For the text-containing cell, return its midpoint in (x, y) coordinate format. 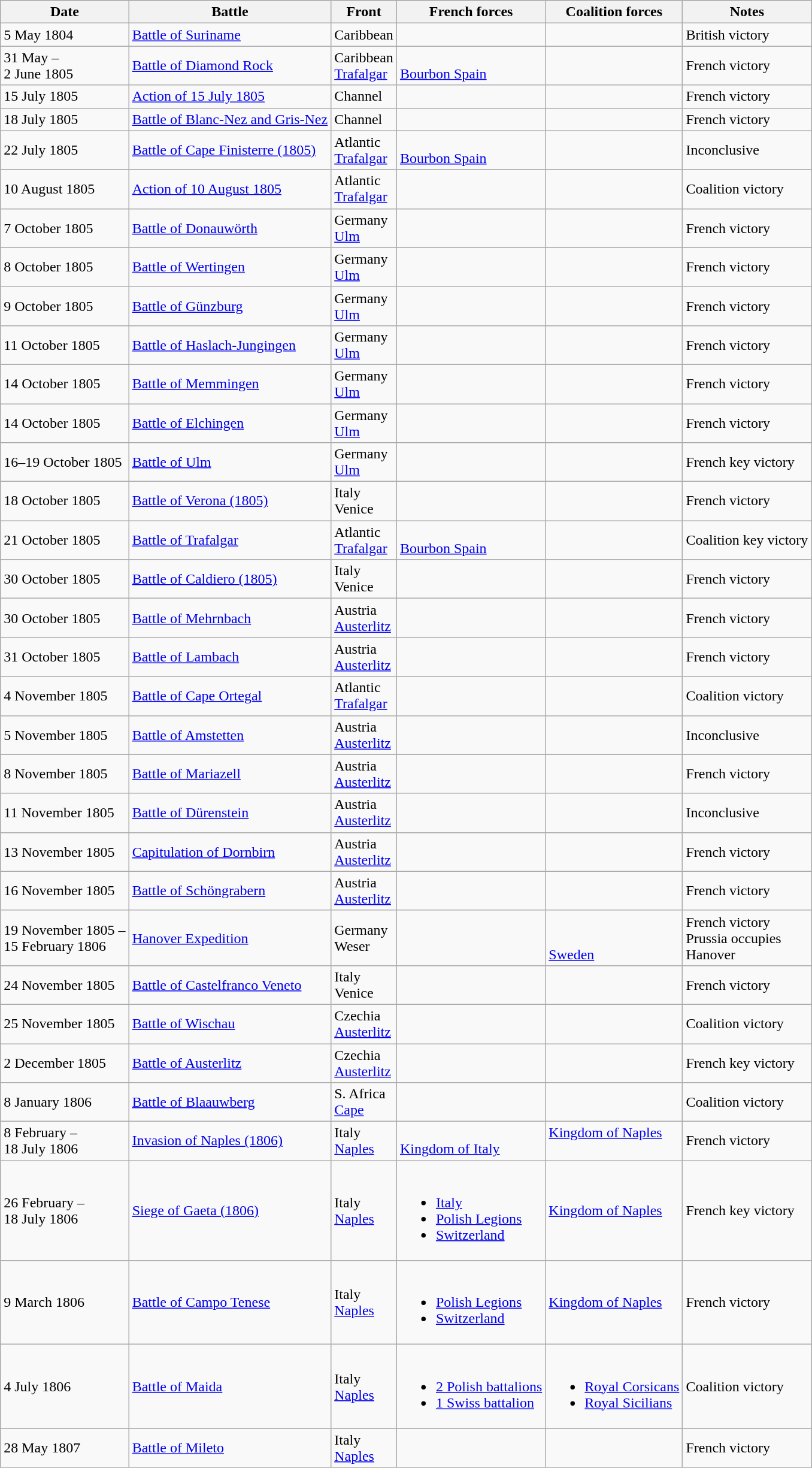
28 May 1807 (65, 1448)
Italy Polish Legions Switzerland (471, 1210)
Battle of Caldiero (1805) (230, 579)
Capitulation of Dornbirn (230, 852)
Polish Legions Switzerland (471, 1303)
Battle of Cape Ortegal (230, 696)
S. AfricaCape (364, 1102)
Battle of Mehrnbach (230, 618)
7 October 1805 (65, 228)
2 Polish battalions 1 Swiss battalion (471, 1387)
8 January 1806 (65, 1102)
9 March 1806 (65, 1303)
10 August 1805 (65, 189)
11 October 1805 (65, 345)
8 February –18 July 1806 (65, 1141)
16 November 1805 (65, 890)
Battle of Elchingen (230, 423)
Caribbean (364, 35)
5 November 1805 (65, 735)
15 July 1805 (65, 96)
18 October 1805 (65, 501)
Siege of Gaeta (1806) (230, 1210)
25 November 1805 (65, 1023)
8 October 1805 (65, 267)
Battle of Lambach (230, 657)
CaribbeanTrafalgar (364, 66)
8 November 1805 (65, 774)
Kingdom of Italy (471, 1141)
Action of 15 July 1805 (230, 96)
24 November 1805 (65, 985)
21 October 1805 (65, 540)
16–19 October 1805 (65, 463)
9 October 1805 (65, 306)
Battle of Maida (230, 1387)
French forces (471, 12)
Date (65, 12)
31 May –2 June 1805 (65, 66)
French victoryPrussia occupiesHanover (747, 938)
Battle of Amstetten (230, 735)
Battle of Diamond Rock (230, 66)
GermanyWeser (364, 938)
Battle of Trafalgar (230, 540)
Battle of Wischau (230, 1023)
Front (364, 12)
Battle of Verona (1805) (230, 501)
Battle of Günzburg (230, 306)
Battle of Campo Tenese (230, 1303)
31 October 1805 (65, 657)
Battle of Mariazell (230, 774)
26 February –18 July 1806 (65, 1210)
4 July 1806 (65, 1387)
Coalition key victory (747, 540)
Coalition forces (614, 12)
Battle of Mileto (230, 1448)
Battle of Austerlitz (230, 1063)
Battle of Ulm (230, 463)
Battle of Haslach-Jungingen (230, 345)
Battle of Memmingen (230, 383)
Action of 10 August 1805 (230, 189)
Battle (230, 12)
Battle of Cape Finisterre (1805) (230, 150)
Invasion of Naples (1806) (230, 1141)
Battle of Schöngrabern (230, 890)
5 May 1804 (65, 35)
Battle of Blanc-Nez and Gris-Nez (230, 119)
Royal CorsicansRoyal Sicilians (614, 1387)
4 November 1805 (65, 696)
11 November 1805 (65, 812)
Notes (747, 12)
Battle of Blaauwberg (230, 1102)
13 November 1805 (65, 852)
Sweden (614, 938)
22 July 1805 (65, 150)
19 November 1805 –15 February 1806 (65, 938)
Battle of Dürenstein (230, 812)
Battle of Castelfranco Veneto (230, 985)
2 December 1805 (65, 1063)
Battle of Suriname (230, 35)
18 July 1805 (65, 119)
British victory (747, 35)
Battle of Wertingen (230, 267)
Hanover Expedition (230, 938)
Battle of Donauwörth (230, 228)
